Determine the (X, Y) coordinate at the center of the cell enclosing the given text.  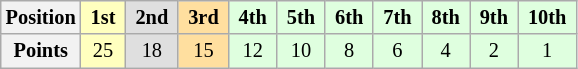
Position (41, 17)
25 (104, 51)
10th (547, 17)
9th (494, 17)
1 (547, 51)
4th (253, 17)
5th (301, 17)
1st (104, 17)
2 (494, 51)
18 (152, 51)
15 (203, 51)
8th (446, 17)
8 (349, 51)
6 (397, 51)
6th (349, 17)
3rd (203, 17)
Points (41, 51)
2nd (152, 17)
7th (397, 17)
12 (253, 51)
10 (301, 51)
4 (446, 51)
